Return [X, Y] of the center of cell containing provided text 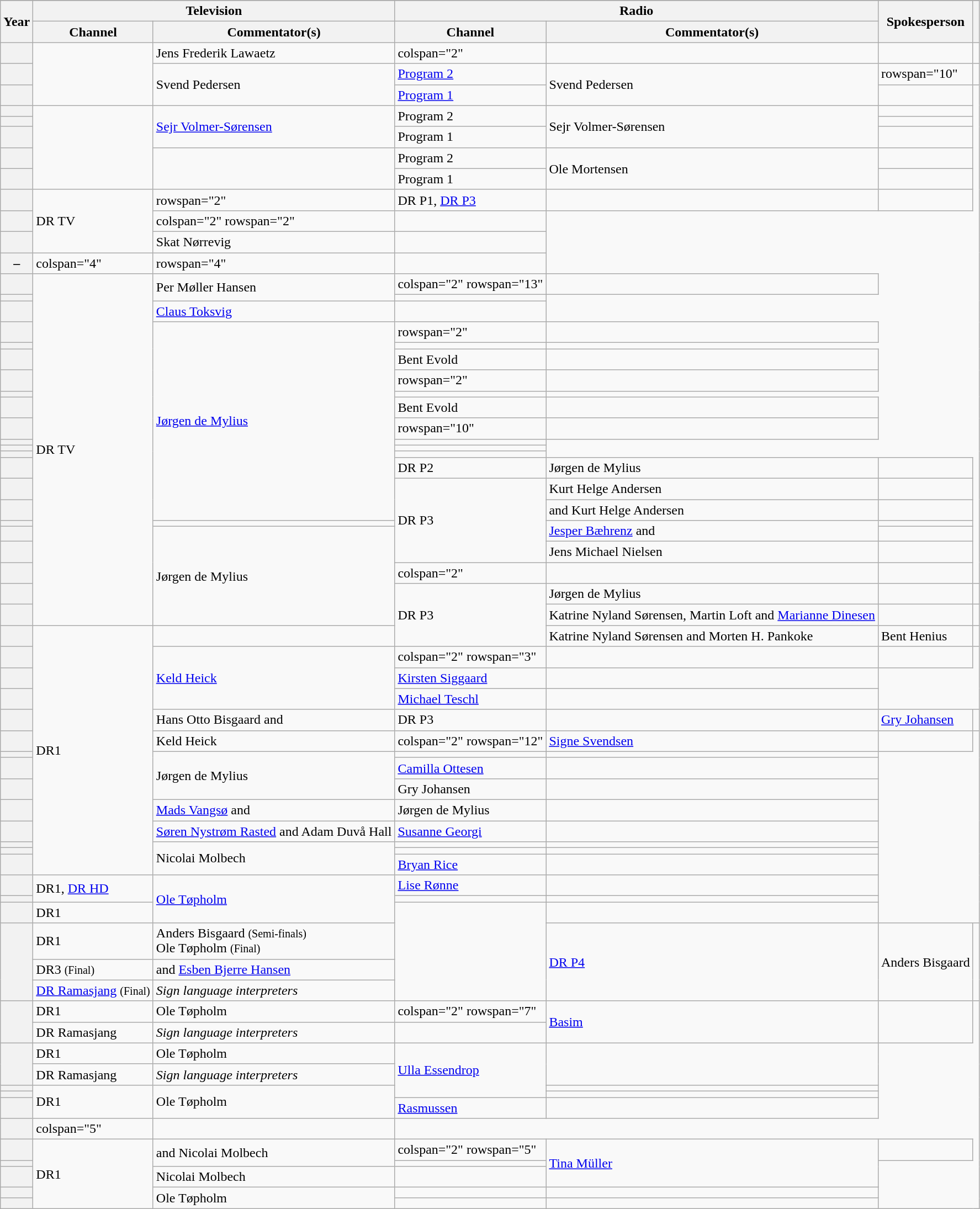
Per Møller Hansen [274, 287]
Hans Otto Bisgaard and [274, 720]
Anders Bisgaard [925, 962]
Camilla Ottesen [470, 768]
Jesper Bæhrenz and [712, 531]
Katrine Nyland Sørensen, Martin Loft and Marianne Dinesen [712, 615]
Susanne Georgi [470, 831]
Ulla Essendrop [470, 1070]
colspan="2" rowspan="3" [470, 657]
colspan="2" rowspan="5" [470, 1150]
Søren Nystrøm Rasted and Adam Duvå Hall [274, 831]
colspan="2" rowspan="7" [470, 1011]
colspan="2" rowspan="13" [470, 284]
Signe Svendsen [712, 741]
Tina Müller [712, 1164]
rowspan="4" [274, 263]
Michael Teschl [470, 699]
DR P2 [470, 468]
Jens Frederik Lawaetz [274, 53]
Anders Bisgaard (Semi-finals) Ole Tøpholm (Final) [274, 941]
and Nicolai Molbech [274, 1153]
DR1, DR HD [93, 889]
DR Ramasjang (Final) [93, 990]
colspan="2" rowspan="12" [470, 741]
Lise Rønne [470, 885]
Year [17, 22]
Jens Michael Nielsen [712, 552]
colspan="4" [93, 263]
Basim [712, 1022]
Spokesperson [925, 22]
Kirsten Siggaard [470, 678]
Kurt Helge Andersen [712, 489]
DR P4 [712, 962]
Radio [637, 11]
Bryan Rice [470, 865]
Television [214, 11]
colspan="2" rowspan="2" [274, 221]
Rasmussen [470, 1108]
and Esben Bjerre Hansen [274, 969]
Claus Toksvig [274, 311]
and Kurt Helge Andersen [712, 510]
DR3 (Final) [93, 969]
Ole Mortensen [712, 168]
DR P1, DR P3 [470, 200]
Bent Henius [925, 636]
Mads Vangsø and [274, 810]
– [17, 263]
Skat Nørrevig [274, 242]
colspan="5" [93, 1129]
Katrine Nyland Sørensen and Morten H. Pankoke [712, 636]
